Scan for the cell matching the given text and deliver its (X, Y) coordinate at center. 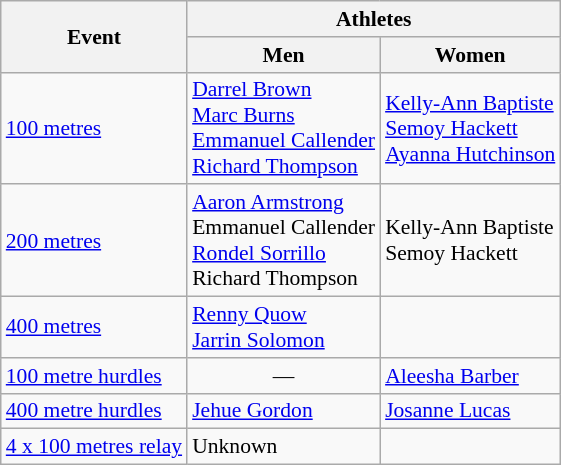
Men (284, 55)
100 metre hurdles (94, 376)
Josanne Lucas (470, 411)
200 metres (94, 241)
Aleesha Barber (470, 376)
100 metres (94, 128)
Kelly-Ann BaptisteSemoy HackettAyanna Hutchinson (470, 128)
400 metres (94, 328)
Unknown (284, 447)
Kelly-Ann BaptisteSemoy Hackett (470, 241)
400 metre hurdles (94, 411)
Renny QuowJarrin Solomon (284, 328)
— (284, 376)
Athletes (374, 19)
4 x 100 metres relay (94, 447)
Event (94, 36)
Women (470, 55)
Aaron ArmstrongEmmanuel CallenderRondel SorrilloRichard Thompson (284, 241)
Jehue Gordon (284, 411)
Darrel BrownMarc BurnsEmmanuel CallenderRichard Thompson (284, 128)
